From the cell containing the given text, extract its center point as [X, Y] coordinate. 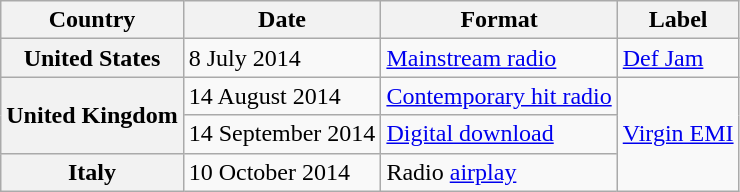
United Kingdom [92, 115]
14 August 2014 [282, 96]
Def Jam [678, 58]
14 September 2014 [282, 134]
Radio airplay [499, 172]
Country [92, 20]
Contemporary hit radio [499, 96]
United States [92, 58]
Date [282, 20]
Mainstream radio [499, 58]
Italy [92, 172]
8 July 2014 [282, 58]
Label [678, 20]
Format [499, 20]
Virgin EMI [678, 134]
Digital download [499, 134]
10 October 2014 [282, 172]
